Provide the (x, y) coordinate of the cell's center where the given text is located.  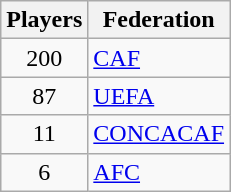
87 (44, 96)
CONCACAF (159, 134)
Players (44, 20)
6 (44, 172)
Federation (159, 20)
200 (44, 58)
11 (44, 134)
AFC (159, 172)
UEFA (159, 96)
CAF (159, 58)
